Identify which cell holds the provided text, then report its [x, y] central coordinate. 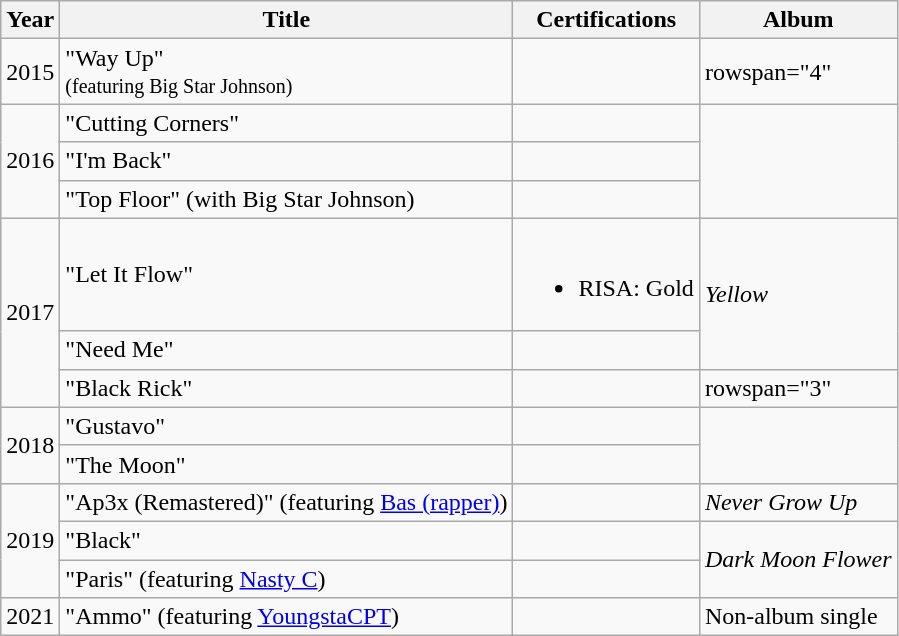
"Ap3x (Remastered)" (featuring Bas (rapper)) [286, 502]
"Black" [286, 540]
"Cutting Corners" [286, 123]
2017 [30, 312]
"The Moon" [286, 464]
Year [30, 20]
2015 [30, 72]
"Paris" (featuring Nasty C) [286, 579]
"Way Up"(featuring Big Star Johnson) [286, 72]
"Need Me" [286, 350]
2016 [30, 161]
"Gustavo" [286, 426]
Certifications [606, 20]
"I'm Back" [286, 161]
"Ammo" (featuring YoungstaCPT) [286, 617]
Yellow [798, 294]
"Top Floor" (with Big Star Johnson) [286, 199]
2021 [30, 617]
Album [798, 20]
2019 [30, 540]
RISA: Gold [606, 274]
rowspan="3" [798, 388]
Non-album single [798, 617]
Never Grow Up [798, 502]
rowspan="4" [798, 72]
"Let It Flow" [286, 274]
2018 [30, 445]
Title [286, 20]
Dark Moon Flower [798, 559]
"Black Rick" [286, 388]
